For the text-containing cell, return its midpoint in [X, Y] coordinate format. 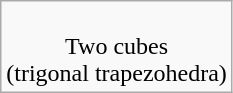
Two cubes(trigonal trapezohedra) [117, 47]
